From the cell containing the given text, extract its center point as [X, Y] coordinate. 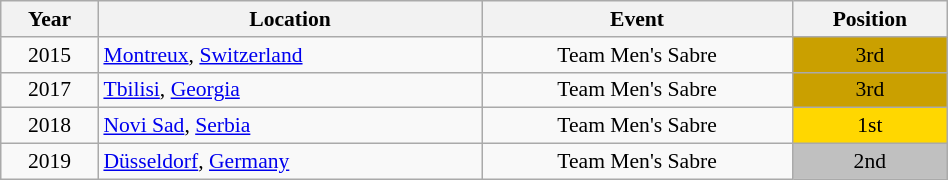
2015 [50, 55]
2018 [50, 126]
2019 [50, 162]
Year [50, 19]
Event [638, 19]
Düsseldorf, Germany [290, 162]
Position [870, 19]
Location [290, 19]
2nd [870, 162]
Tbilisi, Georgia [290, 90]
2017 [50, 90]
Novi Sad, Serbia [290, 126]
Montreux, Switzerland [290, 55]
1st [870, 126]
